Extract the (X, Y) coordinate from the center of the cell holding the provided text.  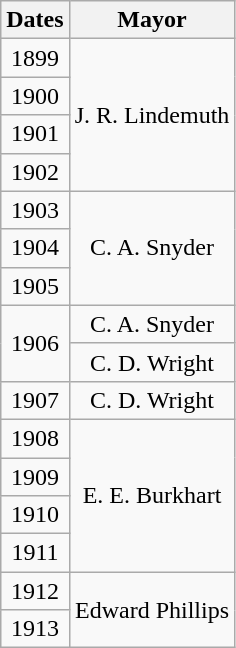
1905 (35, 286)
Mayor (152, 20)
1900 (35, 96)
1907 (35, 400)
1904 (35, 248)
J. R. Lindemuth (152, 115)
1901 (35, 134)
Dates (35, 20)
1908 (35, 438)
1913 (35, 629)
1906 (35, 343)
1909 (35, 477)
1903 (35, 210)
1911 (35, 553)
1902 (35, 172)
1899 (35, 58)
Edward Phillips (152, 610)
1912 (35, 591)
E. E. Burkhart (152, 495)
1910 (35, 515)
